Locate the cell with the specified text and output its [X, Y] center coordinate. 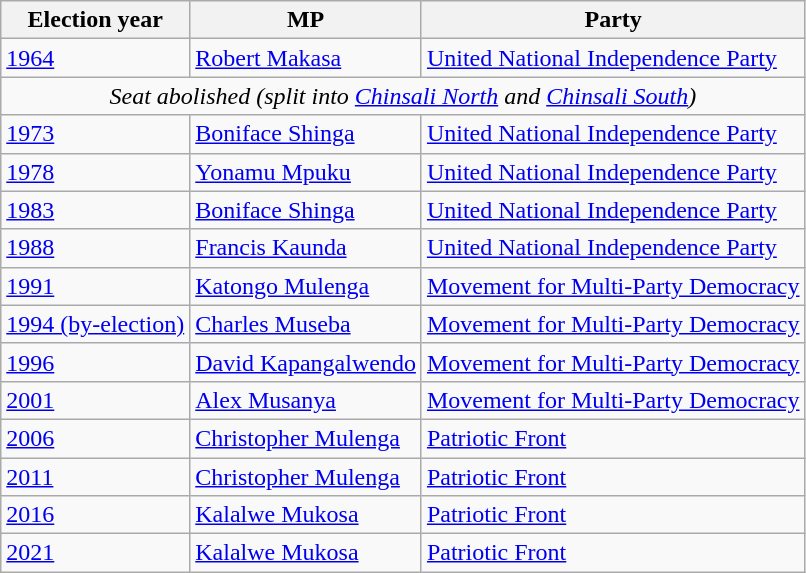
Francis Kaunda [306, 248]
Yonamu Mpuku [306, 172]
Seat abolished (split into Chinsali North and Chinsali South) [403, 96]
2016 [96, 515]
Party [613, 20]
MP [306, 20]
1996 [96, 362]
1988 [96, 248]
Charles Museba [306, 324]
1983 [96, 210]
1978 [96, 172]
1964 [96, 58]
2021 [96, 553]
Election year [96, 20]
1994 (by-election) [96, 324]
2006 [96, 438]
David Kapangalwendo [306, 362]
2011 [96, 477]
Katongo Mulenga [306, 286]
Alex Musanya [306, 400]
2001 [96, 400]
Robert Makasa [306, 58]
1991 [96, 286]
1973 [96, 134]
